Extract the (X, Y) coordinate from the center of the cell holding the provided text.  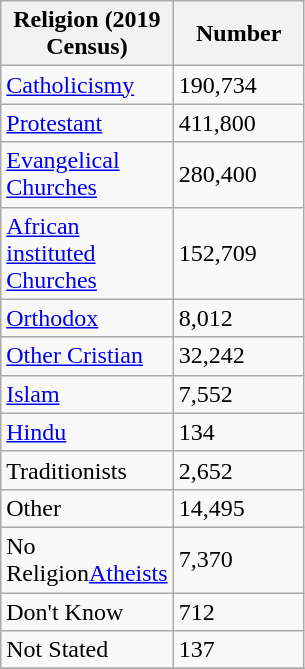
Catholicismy (87, 85)
Number (238, 34)
137 (238, 650)
No ReligionAtheists (87, 560)
Traditionists (87, 470)
32,242 (238, 356)
7,370 (238, 560)
134 (238, 432)
2,652 (238, 470)
Other (87, 508)
152,709 (238, 253)
Evangelical Churches (87, 174)
Not Stated (87, 650)
Islam (87, 394)
14,495 (238, 508)
Don't Know (87, 611)
Protestant (87, 123)
African instituted Churches (87, 253)
Other Cristian (87, 356)
8,012 (238, 318)
712 (238, 611)
280,400 (238, 174)
7,552 (238, 394)
Orthodox (87, 318)
Hindu (87, 432)
Religion (2019 Census) (87, 34)
190,734 (238, 85)
411,800 (238, 123)
